Capture the cell that displays the provided text and extract its (X, Y) central coordinate. 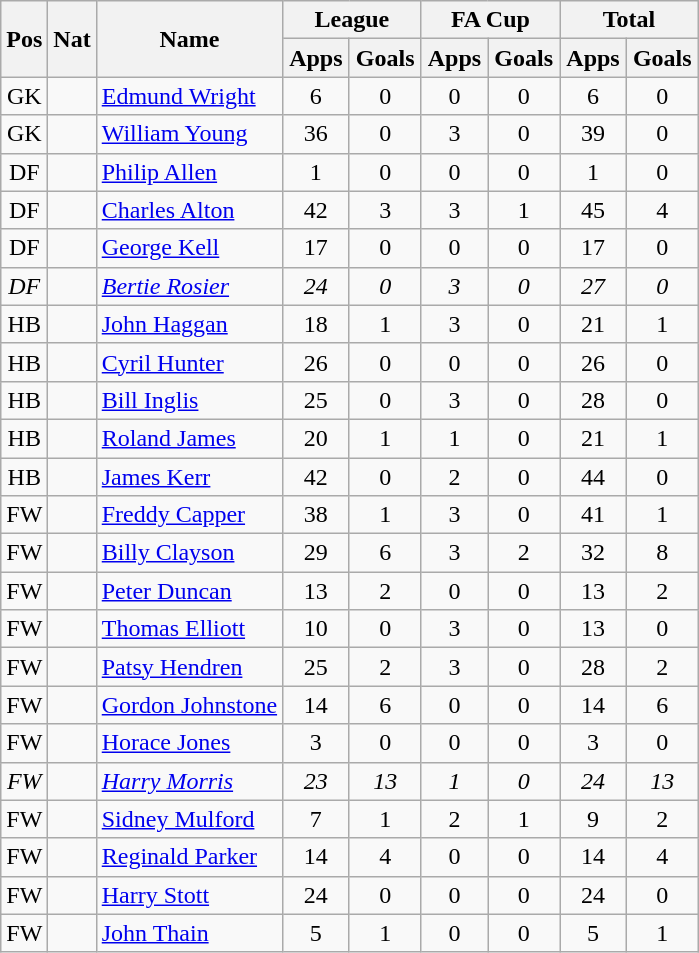
36 (316, 134)
Philip Allen (189, 172)
Peter Duncan (189, 591)
29 (316, 553)
Cyril Hunter (189, 362)
Roland James (189, 438)
William Young (189, 134)
George Kell (189, 248)
Patsy Hendren (189, 667)
32 (594, 553)
41 (594, 515)
John Thain (189, 933)
Freddy Capper (189, 515)
Billy Clayson (189, 553)
9 (594, 819)
Bill Inglis (189, 400)
Name (189, 39)
James Kerr (189, 477)
Horace Jones (189, 743)
League (352, 20)
Gordon Johnstone (189, 705)
44 (594, 477)
10 (316, 629)
23 (316, 781)
Charles Alton (189, 210)
7 (316, 819)
Thomas Elliott (189, 629)
27 (594, 286)
Reginald Parker (189, 857)
45 (594, 210)
39 (594, 134)
Total (630, 20)
John Haggan (189, 324)
Nat (72, 39)
Bertie Rosier (189, 286)
20 (316, 438)
18 (316, 324)
8 (662, 553)
Edmund Wright (189, 96)
Sidney Mulford (189, 819)
Pos (24, 39)
Harry Stott (189, 895)
38 (316, 515)
FA Cup (490, 20)
Harry Morris (189, 781)
